Search for the cell housing the specified text and yield its [x, y] center coordinate. 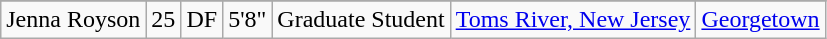
Toms River, New Jersey [573, 20]
Georgetown [760, 20]
25 [164, 20]
5'8" [248, 20]
DF [202, 20]
Graduate Student [361, 20]
Jenna Royson [74, 20]
